Scan for the cell matching the given text and deliver its [X, Y] coordinate at center. 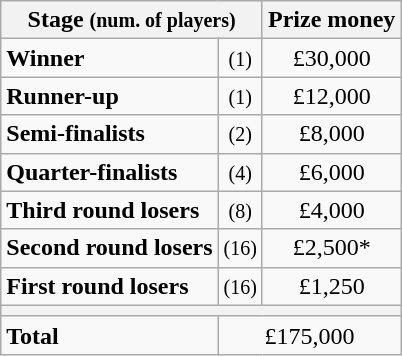
First round losers [110, 286]
(2) [240, 134]
£2,500* [331, 248]
Winner [110, 58]
Semi-finalists [110, 134]
£1,250 [331, 286]
Stage (num. of players) [132, 20]
Total [110, 335]
Third round losers [110, 210]
£6,000 [331, 172]
£12,000 [331, 96]
Runner-up [110, 96]
(8) [240, 210]
£8,000 [331, 134]
Second round losers [110, 248]
£4,000 [331, 210]
(4) [240, 172]
Prize money [331, 20]
Quarter-finalists [110, 172]
£30,000 [331, 58]
£175,000 [310, 335]
